Extract the (X, Y) coordinate from the center of the cell holding the provided text.  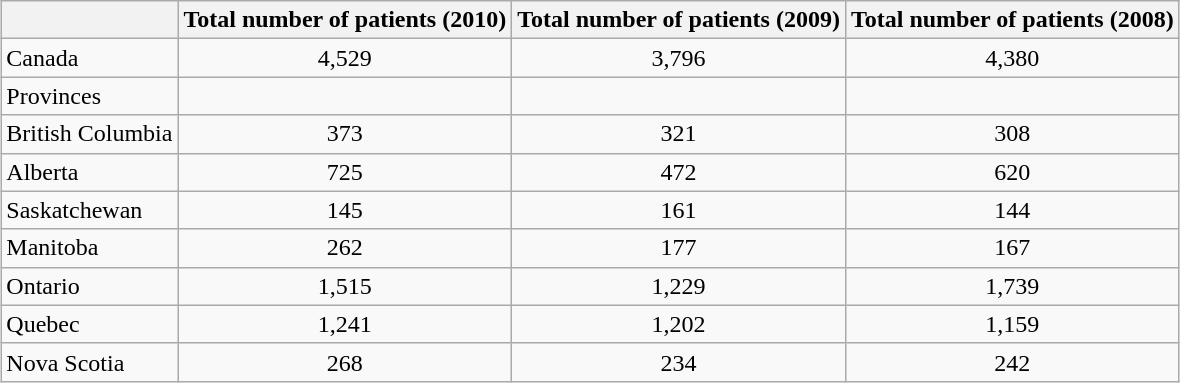
321 (679, 134)
234 (679, 362)
Ontario (90, 286)
262 (345, 248)
Quebec (90, 324)
1,241 (345, 324)
1,159 (1012, 324)
145 (345, 210)
Manitoba (90, 248)
Total number of patients (2008) (1012, 20)
Alberta (90, 172)
620 (1012, 172)
373 (345, 134)
Total number of patients (2009) (679, 20)
725 (345, 172)
Nova Scotia (90, 362)
4,380 (1012, 58)
268 (345, 362)
167 (1012, 248)
1,739 (1012, 286)
Total number of patients (2010) (345, 20)
1,229 (679, 286)
1,515 (345, 286)
Saskatchewan (90, 210)
1,202 (679, 324)
242 (1012, 362)
Canada (90, 58)
144 (1012, 210)
308 (1012, 134)
4,529 (345, 58)
472 (679, 172)
Provinces (90, 96)
177 (679, 248)
British Columbia (90, 134)
161 (679, 210)
3,796 (679, 58)
